Capture the cell that displays the provided text and extract its [x, y] central coordinate. 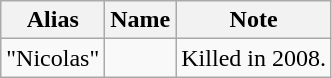
Killed in 2008. [254, 58]
Name [140, 20]
Alias [53, 20]
Note [254, 20]
"Nicolas" [53, 58]
